Return the [X, Y] coordinate for the center point of the cell that contains the specified text.  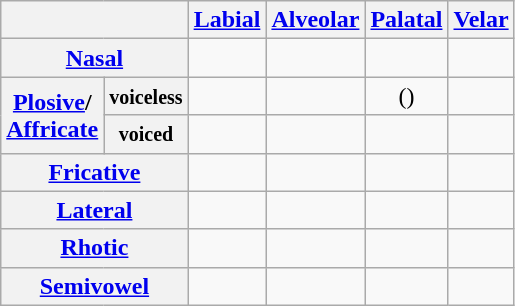
Plosive/Affricate [52, 115]
Alveolar [316, 20]
Fricative [94, 172]
Semivowel [94, 286]
Palatal [406, 20]
voiceless [146, 96]
voiced [146, 134]
() [406, 96]
Nasal [94, 58]
Rhotic [94, 248]
Velar [481, 20]
Lateral [94, 210]
Labial [227, 20]
